Detect which cell encompasses the target text, then output its (x, y) center coordinate. 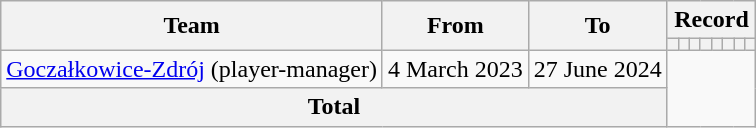
To (598, 26)
4 March 2023 (455, 69)
Record (711, 20)
From (455, 26)
Total (334, 107)
27 June 2024 (598, 69)
Goczałkowice-Zdrój (player-manager) (192, 69)
Team (192, 26)
